Return [X, Y] of the center of cell containing provided text 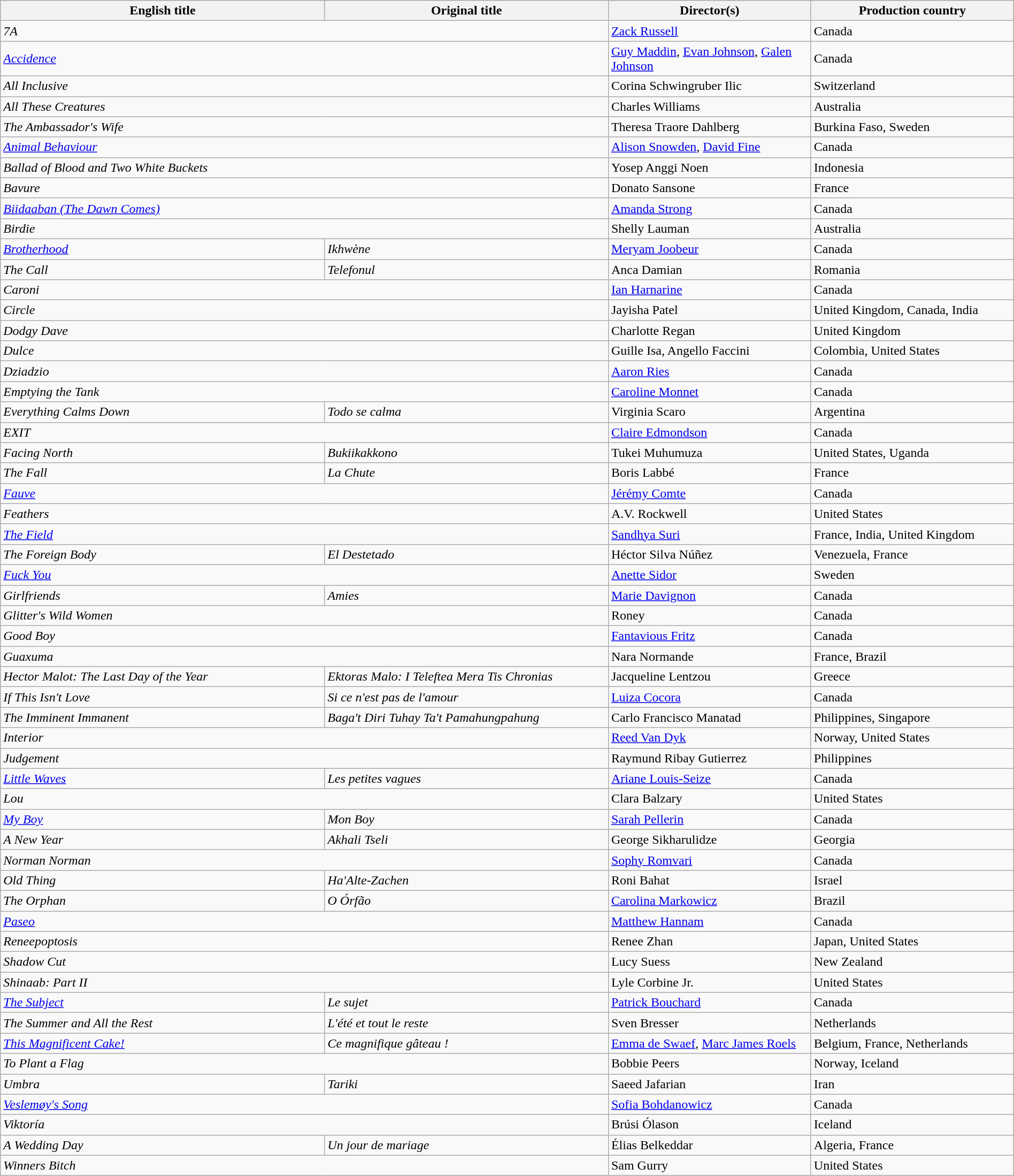
To Plant a Flag [305, 1064]
Brotherhood [163, 249]
New Zealand [912, 962]
Everything Calms Down [163, 412]
Emptying the Tank [305, 392]
7A [305, 31]
Bukiikakkono [466, 453]
Interior [305, 738]
Élias Belkeddar [709, 1145]
Reneepoptosis [305, 942]
Matthew Hannam [709, 921]
Les petites vagues [466, 778]
Sarah Pellerin [709, 819]
Burkina Faso, Sweden [912, 127]
Ikhwène [466, 249]
Virginia Scaro [709, 412]
Zack Russell [709, 31]
Georgia [912, 839]
A.V. Rockwell [709, 514]
Colombia, United States [912, 351]
Baga't Diri Tuhay Ta't Pamahungpahung [466, 717]
Indonesia [912, 167]
France, India, United Kingdom [912, 534]
Amanda Strong [709, 208]
Ian Harnarine [709, 290]
Sofia Bohdanowicz [709, 1104]
Bobbie Peers [709, 1064]
Yosep Anggi Noen [709, 167]
Marie Davignon [709, 595]
Winners Bitch [305, 1165]
The Fall [163, 473]
Birdie [305, 228]
El Destetado [466, 554]
Good Boy [305, 636]
The Ambassador's Wife [305, 127]
Corina Schwingruber Ilic [709, 86]
Un jour de mariage [466, 1145]
Raymund Ribay Gutierrez [709, 758]
Facing North [163, 453]
Shinaab: Part II [305, 982]
France, Brazil [912, 656]
Feathers [305, 514]
Roni Bahat [709, 880]
Veslemøy's Song [305, 1104]
Nara Normande [709, 656]
Jayisha Patel [709, 310]
Guille Isa, Angello Faccini [709, 351]
Telefonul [466, 269]
Circle [305, 310]
Iceland [912, 1125]
Girlfriends [163, 595]
Netherlands [912, 1023]
Fauve [305, 493]
Philippines [912, 758]
Animal Behaviour [305, 147]
Charles Williams [709, 106]
Argentina [912, 412]
Norway, United States [912, 738]
Umbra [163, 1084]
The Imminent Immanent [163, 717]
Shelly Lauman [709, 228]
Judgement [305, 758]
All These Creatures [305, 106]
Patrick Bouchard [709, 1003]
Jacqueline Lentzou [709, 677]
Donato Sansone [709, 188]
Viktoría [305, 1125]
Guy Maddin, Evan Johnson, Galen Johnson [709, 59]
Biidaaban (The Dawn Comes) [305, 208]
Dulce [305, 351]
La Chute [466, 473]
Todo se calma [466, 412]
Roney [709, 616]
Director(s) [709, 11]
Sven Bresser [709, 1023]
Luiza Cocora [709, 697]
Philippines, Singapore [912, 717]
Jérémy Comte [709, 493]
Carlo Francisco Manatad [709, 717]
Original title [466, 11]
This Magnificent Cake! [163, 1043]
Lyle Corbine Jr. [709, 982]
United Kingdom, Canada, India [912, 310]
Japan, United States [912, 942]
Alison Snowden, David Fine [709, 147]
Claire Edmondson [709, 432]
Guaxuma [305, 656]
Charlotte Regan [709, 331]
EXIT [305, 432]
Fantavious Fritz [709, 636]
Si ce n'est pas de l'amour [466, 697]
Anca Damian [709, 269]
If This Isn't Love [163, 697]
Héctor Silva Núñez [709, 554]
Ariane Louis-Seize [709, 778]
Lou [305, 799]
Old Thing [163, 880]
George Sikharulidze [709, 839]
Brúsi Ólason [709, 1125]
O Órfão [466, 900]
Saeed Jafarian [709, 1084]
Emma de Swaef, Marc James Roels [709, 1043]
Caroni [305, 290]
Mon Boy [466, 819]
English title [163, 11]
Sophy Romvari [709, 860]
Akhali Tseli [466, 839]
Ballad of Blood and Two White Buckets [305, 167]
Greece [912, 677]
Tukei Muhumuza [709, 453]
Fuck You [305, 575]
Reed Van Dyk [709, 738]
Production country [912, 11]
Renee Zhan [709, 942]
Little Waves [163, 778]
L'été et tout le reste [466, 1023]
Carolina Markowicz [709, 900]
Shadow Cut [305, 962]
Venezuela, France [912, 554]
The Orphan [163, 900]
Le sujet [466, 1003]
Glitter's Wild Women [305, 616]
A Wedding Day [163, 1145]
All Inclusive [305, 86]
Meryam Joobeur [709, 249]
Romania [912, 269]
United Kingdom [912, 331]
Paseo [305, 921]
Amies [466, 595]
The Foreign Body [163, 554]
Belgium, France, Netherlands [912, 1043]
Anette Sidor [709, 575]
Ektoras Malo: I Teleftea Mera Tis Chronias [466, 677]
Sandhya Suri [709, 534]
Clara Balzary [709, 799]
Accidence [305, 59]
My Boy [163, 819]
Ce magnifique gâteau ! [466, 1043]
Dziadzio [305, 371]
Norway, Iceland [912, 1064]
United States, Uganda [912, 453]
Ha'Alte-Zachen [466, 880]
The Subject [163, 1003]
Sam Gurry [709, 1165]
Sweden [912, 575]
Bavure [305, 188]
A New Year [163, 839]
Israel [912, 880]
Tariki [466, 1084]
The Call [163, 269]
Dodgy Dave [305, 331]
Switzerland [912, 86]
Algeria, France [912, 1145]
Theresa Traore Dahlberg [709, 127]
Norman Norman [305, 860]
The Field [305, 534]
The Summer and All the Rest [163, 1023]
Lucy Suess [709, 962]
Hector Malot: The Last Day of the Year [163, 677]
Iran [912, 1084]
Brazil [912, 900]
Boris Labbé [709, 473]
Caroline Monnet [709, 392]
Aaron Ries [709, 371]
